Find where the given text appears and provide that cell's center as [x, y] coordinate. 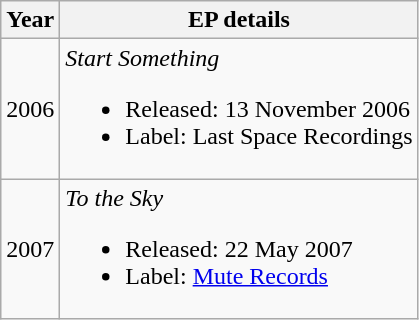
2007 [30, 249]
To the SkyReleased: 22 May 2007Label: Mute Records [239, 249]
2006 [30, 109]
Start SomethingReleased: 13 November 2006Label: Last Space Recordings [239, 109]
Year [30, 20]
EP details [239, 20]
